Determine the [x, y] coordinate at the center of the cell enclosing the given text.  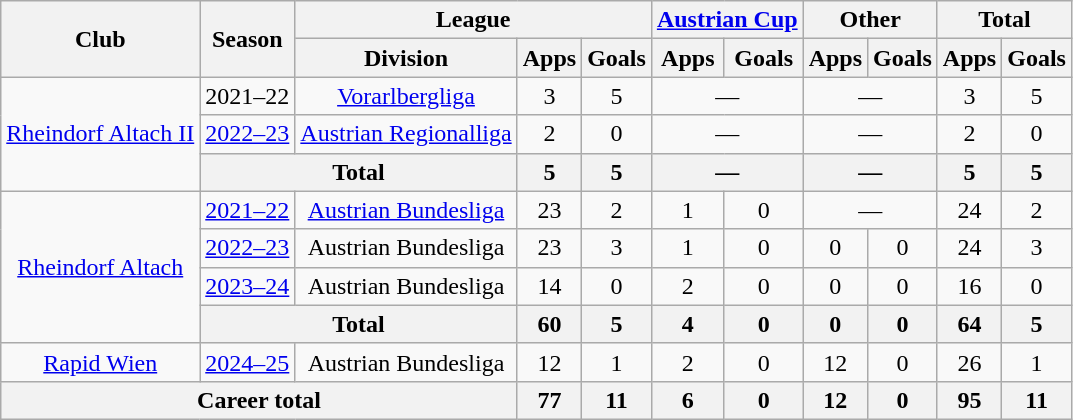
Rapid Wien [100, 362]
26 [969, 362]
6 [688, 400]
Austrian Cup [727, 20]
Austrian Regionalliga [406, 134]
Career total [259, 400]
Other [870, 20]
14 [549, 286]
2024–25 [248, 362]
Division [406, 58]
League [474, 20]
77 [549, 400]
60 [549, 324]
Vorarlbergliga [406, 96]
Rheindorf Altach [100, 267]
Rheindorf Altach II [100, 134]
2023–24 [248, 286]
Club [100, 39]
4 [688, 324]
16 [969, 286]
64 [969, 324]
Season [248, 39]
95 [969, 400]
